Search for the cell housing the specified text and yield its (x, y) center coordinate. 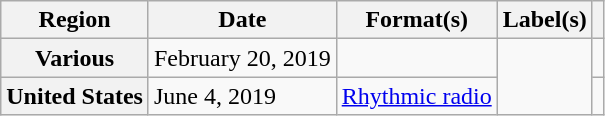
Region (75, 20)
Various (75, 58)
Format(s) (416, 20)
Date (242, 20)
Label(s) (544, 20)
Rhythmic radio (416, 96)
June 4, 2019 (242, 96)
United States (75, 96)
February 20, 2019 (242, 58)
